Determine the (x, y) coordinate at the center of the cell enclosing the given text.  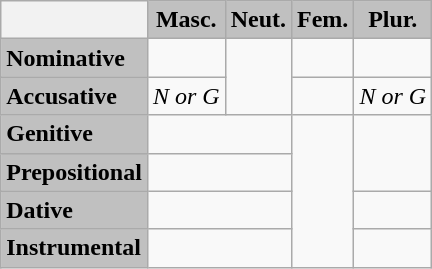
Nominative (74, 58)
Prepositional (74, 172)
Instrumental (74, 248)
Genitive (74, 134)
Plur. (393, 20)
Masc. (186, 20)
Dative (74, 210)
Accusative (74, 96)
Neut. (258, 20)
Fem. (323, 20)
